Detect which cell encompasses the target text, then output its [x, y] center coordinate. 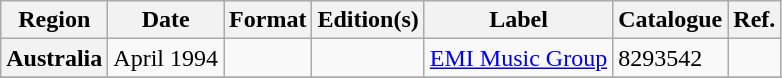
Edition(s) [368, 20]
Date [166, 20]
Australia [54, 58]
April 1994 [166, 58]
Region [54, 20]
Format [268, 20]
8293542 [670, 58]
Label [518, 20]
EMI Music Group [518, 58]
Ref. [754, 20]
Catalogue [670, 20]
